Pinpoint the cell where the given text exists, returning its [X, Y] midpoint coordinate. 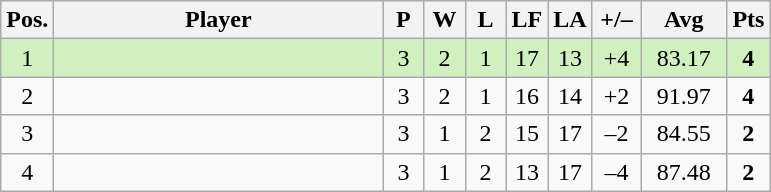
–2 [616, 134]
Avg [684, 20]
14 [570, 96]
L [486, 20]
Pts [748, 20]
Pos. [28, 20]
15 [527, 134]
91.97 [684, 96]
W [444, 20]
+/– [616, 20]
LF [527, 20]
P [404, 20]
87.48 [684, 172]
83.17 [684, 58]
84.55 [684, 134]
Player [218, 20]
LA [570, 20]
–4 [616, 172]
16 [527, 96]
+4 [616, 58]
+2 [616, 96]
